Extract the (x, y) coordinate from the center of the cell holding the provided text.  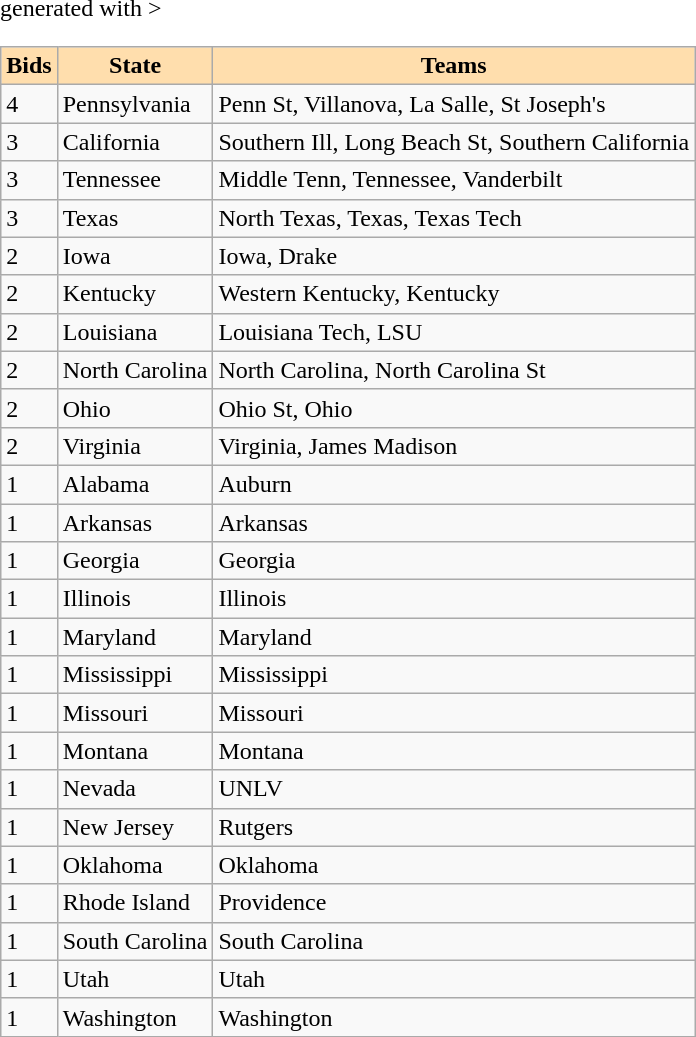
Virginia, James Madison (454, 446)
Auburn (454, 484)
4 (29, 104)
UNLV (454, 789)
Middle Tenn, Tennessee, Vanderbilt (454, 180)
Rhode Island (135, 903)
Pennsylvania (135, 104)
Virginia (135, 446)
Louisiana Tech, LSU (454, 332)
Penn St, Villanova, La Salle, St Joseph's (454, 104)
Kentucky (135, 294)
North Texas, Texas, Texas Tech (454, 218)
New Jersey (135, 827)
North Carolina (135, 370)
Iowa (135, 256)
Rutgers (454, 827)
Teams (454, 66)
Ohio (135, 408)
Louisiana (135, 332)
Ohio St, Ohio (454, 408)
North Carolina, North Carolina St (454, 370)
Tennessee (135, 180)
Providence (454, 903)
Texas (135, 218)
Alabama (135, 484)
Southern Ill, Long Beach St, Southern California (454, 142)
State (135, 66)
Western Kentucky, Kentucky (454, 294)
Bids (29, 66)
Nevada (135, 789)
California (135, 142)
Iowa, Drake (454, 256)
